Pinpoint the cell where the given text exists, returning its (x, y) midpoint coordinate. 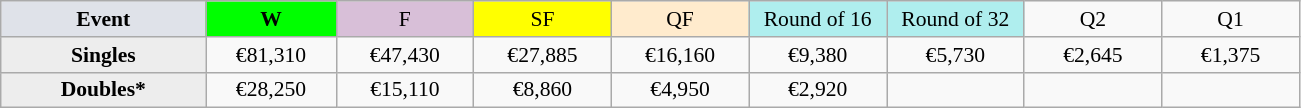
€2,920 (818, 90)
€28,250 (271, 90)
F (405, 19)
W (271, 19)
Q2 (1093, 19)
Singles (104, 55)
€5,730 (955, 55)
Round of 32 (955, 19)
€27,885 (543, 55)
Event (104, 19)
Q1 (1231, 19)
€47,430 (405, 55)
€81,310 (271, 55)
€4,950 (680, 90)
Round of 16 (818, 19)
QF (680, 19)
€8,860 (543, 90)
SF (543, 19)
€9,380 (818, 55)
€15,110 (405, 90)
Doubles* (104, 90)
€1,375 (1231, 55)
€2,645 (1093, 55)
€16,160 (680, 55)
